Scan for the cell matching the given text and deliver its (X, Y) coordinate at center. 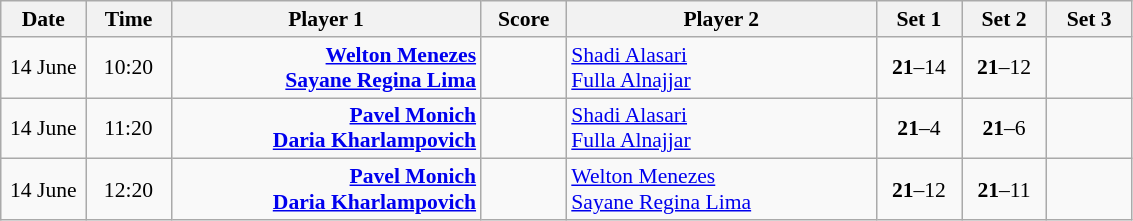
Time (128, 19)
12:20 (128, 190)
Set 1 (918, 19)
Player 1 (326, 19)
10:20 (128, 68)
Score (524, 19)
21–14 (918, 68)
21–4 (918, 128)
21–11 (1004, 190)
11:20 (128, 128)
Set 3 (1090, 19)
Set 2 (1004, 19)
Player 2 (721, 19)
Date (44, 19)
21–6 (1004, 128)
